Return [x, y] of the center of cell containing provided text 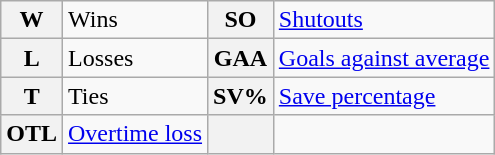
SO [241, 20]
Wins [136, 20]
SV% [241, 96]
OTL [32, 134]
Losses [136, 58]
Shutouts [384, 20]
Overtime loss [136, 134]
Goals against average [384, 58]
Save percentage [384, 96]
T [32, 96]
GAA [241, 58]
L [32, 58]
Ties [136, 96]
W [32, 20]
